For the text-containing cell, return its midpoint in [X, Y] coordinate format. 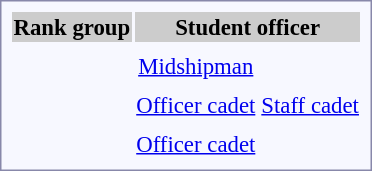
Rank group [72, 27]
Student officer [248, 27]
Midshipman [196, 66]
Staff cadet [310, 105]
